For the text-containing cell, return its midpoint in [X, Y] coordinate format. 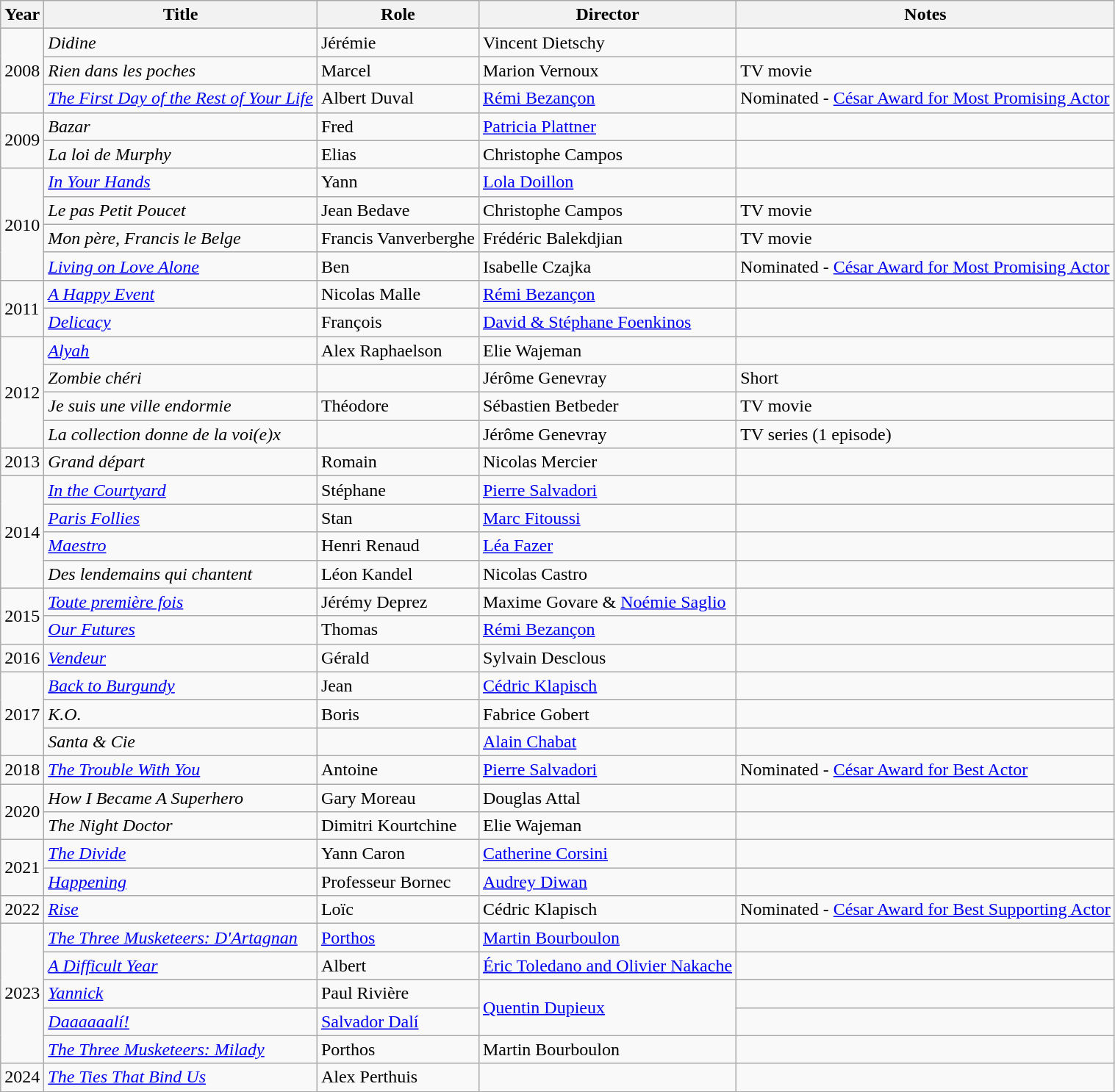
Our Futures [181, 630]
Vendeur [181, 658]
Rise [181, 910]
Frédéric Balekdjian [607, 238]
2016 [22, 658]
Léa Fazer [607, 546]
Nominated - César Award for Best Supporting Actor [926, 910]
Gary Moreau [398, 797]
Professeur Bornec [398, 882]
Salvador Dalí [398, 1021]
Albert Duval [398, 98]
Dimitri Kourtchine [398, 826]
Léon Kandel [398, 574]
Fabrice Gobert [607, 714]
How I Became A Superhero [181, 797]
Toute première fois [181, 602]
2021 [22, 868]
Rien dans les poches [181, 71]
Quentin Dupieux [607, 1007]
The Three Musketeers: Milady [181, 1049]
TV series (1 episode) [926, 434]
Year [22, 15]
The Divide [181, 854]
2015 [22, 616]
2014 [22, 532]
K.O. [181, 714]
Mon père, Francis le Belge [181, 238]
Living on Love Alone [181, 266]
Loïc [398, 910]
Nicolas Castro [607, 574]
Notes [926, 15]
In the Courtyard [181, 490]
Romain [398, 462]
2023 [22, 994]
2009 [22, 140]
Audrey Diwan [607, 882]
Lola Doillon [607, 182]
2020 [22, 811]
Ben [398, 266]
Grand départ [181, 462]
A Happy Event [181, 294]
2013 [22, 462]
Didine [181, 43]
Sébastien Betbeder [607, 406]
Short [926, 378]
Role [398, 15]
Jean Bedave [398, 210]
The Trouble With You [181, 769]
Happening [181, 882]
Back to Burgundy [181, 686]
Gérald [398, 658]
2012 [22, 392]
The Three Musketeers: D'Artagnan [181, 938]
Jérémy Deprez [398, 602]
Maxime Govare & Noémie Saglio [607, 602]
Douglas Attal [607, 797]
François [398, 322]
Paris Follies [181, 518]
2010 [22, 224]
2011 [22, 308]
Alex Raphaelson [398, 351]
Antoine [398, 769]
Sylvain Desclous [607, 658]
2018 [22, 769]
Théodore [398, 406]
Stéphane [398, 490]
Des lendemains qui chantent [181, 574]
Patricia Plattner [607, 126]
Boris [398, 714]
Fred [398, 126]
Zombie chéri [181, 378]
Paul Rivière [398, 994]
Albert [398, 966]
The First Day of the Rest of Your Life [181, 98]
Daaaaaalí! [181, 1021]
Isabelle Czajka [607, 266]
Je suis une ville endormie [181, 406]
Bazar [181, 126]
Yannick [181, 994]
Title [181, 15]
Henri Renaud [398, 546]
Director [607, 15]
2008 [22, 71]
Maestro [181, 546]
Yann Caron [398, 854]
2022 [22, 910]
La collection donne de la voi(e)x [181, 434]
The Night Doctor [181, 826]
Santa & Cie [181, 741]
David & Stéphane Foenkinos [607, 322]
Catherine Corsini [607, 854]
In Your Hands [181, 182]
Marcel [398, 71]
Jean [398, 686]
Yann [398, 182]
Nominated - César Award for Best Actor [926, 769]
Alyah [181, 351]
Nicolas Mercier [607, 462]
2017 [22, 714]
Alain Chabat [607, 741]
Delicacy [181, 322]
Nicolas Malle [398, 294]
Alex Perthuis [398, 1077]
Elias [398, 154]
Jérémie [398, 43]
Le pas Petit Poucet [181, 210]
Francis Vanverberghe [398, 238]
Marc Fitoussi [607, 518]
Vincent Dietschy [607, 43]
2024 [22, 1077]
A Difficult Year [181, 966]
Thomas [398, 630]
Stan [398, 518]
La loi de Murphy [181, 154]
Marion Vernoux [607, 71]
Éric Toledano and Olivier Nakache [607, 966]
The Ties That Bind Us [181, 1077]
